Determine the [x, y] coordinate at the center of the cell enclosing the given text.  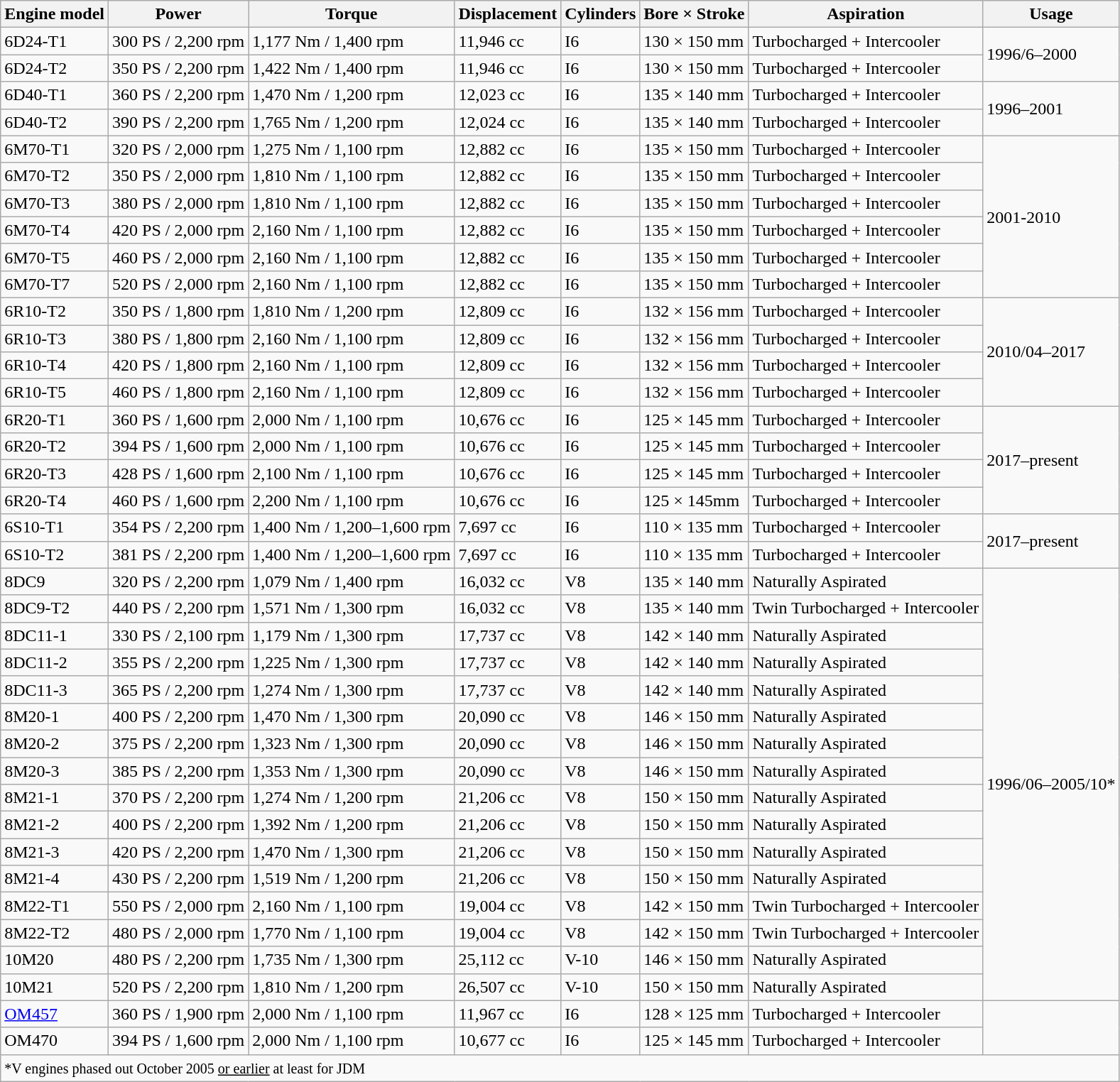
1,571 Nm / 1,300 rpm [352, 608]
8DC11-1 [55, 635]
350 PS / 2,200 rpm [179, 68]
25,112 cc [508, 960]
6R10-T4 [55, 366]
8M21-4 [55, 879]
330 PS / 2,100 rpm [179, 635]
420 PS / 2,000 rpm [179, 230]
350 PS / 2,000 rpm [179, 176]
8M20-1 [55, 716]
6R20-T2 [55, 447]
385 PS / 2,200 rpm [179, 770]
380 PS / 1,800 rpm [179, 339]
1,177 Nm / 1,400 rpm [352, 41]
320 PS / 2,000 rpm [179, 149]
10,677 cc [508, 1041]
390 PS / 2,200 rpm [179, 122]
380 PS / 2,000 rpm [179, 203]
8M21-1 [55, 798]
125 × 145mm [695, 501]
1996–2001 [1051, 109]
OM457 [55, 1014]
6S10-T1 [55, 528]
8M21-2 [55, 825]
10M20 [55, 960]
1996/6–2000 [1051, 55]
6M70-T2 [55, 176]
550 PS / 2,000 rpm [179, 906]
381 PS / 2,200 rpm [179, 554]
360 PS / 2,200 rpm [179, 95]
6R20-T1 [55, 420]
1,274 Nm / 1,300 rpm [352, 689]
6M70-T7 [55, 284]
1,735 Nm / 1,300 rpm [352, 960]
1,179 Nm / 1,300 rpm [352, 635]
Bore × Stroke [695, 14]
6D40-T2 [55, 122]
Usage [1051, 14]
11,967 cc [508, 1014]
2001-2010 [1051, 217]
375 PS / 2,200 rpm [179, 743]
460 PS / 1,600 rpm [179, 501]
12,023 cc [508, 95]
1,225 Nm / 1,300 rpm [352, 662]
12,024 cc [508, 122]
1,770 Nm / 1,100 rpm [352, 933]
2010/04–2017 [1051, 351]
520 PS / 2,200 rpm [179, 987]
Displacement [508, 14]
26,507 cc [508, 987]
320 PS / 2,200 rpm [179, 581]
Torque [352, 14]
6R10-T5 [55, 393]
OM470 [55, 1041]
Aspiration [866, 14]
1,519 Nm / 1,200 rpm [352, 879]
8DC9-T2 [55, 608]
1,079 Nm / 1,400 rpm [352, 581]
360 PS / 1,600 rpm [179, 420]
8M20-2 [55, 743]
430 PS / 2,200 rpm [179, 879]
8M22-T1 [55, 906]
480 PS / 2,200 rpm [179, 960]
360 PS / 1,900 rpm [179, 1014]
1,392 Nm / 1,200 rpm [352, 825]
Power [179, 14]
6R10-T2 [55, 311]
1,470 Nm / 1,200 rpm [352, 95]
350 PS / 1,800 rpm [179, 311]
6D24-T2 [55, 68]
10M21 [55, 987]
365 PS / 2,200 rpm [179, 689]
428 PS / 1,600 rpm [179, 474]
1,765 Nm / 1,200 rpm [352, 122]
8M20-3 [55, 770]
355 PS / 2,200 rpm [179, 662]
2,100 Nm / 1,100 rpm [352, 474]
128 × 125 mm [695, 1014]
6D40-T1 [55, 95]
420 PS / 2,200 rpm [179, 852]
6M70-T3 [55, 203]
6M70-T5 [55, 257]
8M21-3 [55, 852]
440 PS / 2,200 rpm [179, 608]
480 PS / 2,000 rpm [179, 933]
6S10-T2 [55, 554]
6R10-T3 [55, 339]
6D24-T1 [55, 41]
6R20-T4 [55, 501]
Cylinders [601, 14]
6M70-T1 [55, 149]
1,422 Nm / 1,400 rpm [352, 68]
1,275 Nm / 1,100 rpm [352, 149]
300 PS / 2,200 rpm [179, 41]
8DC11-2 [55, 662]
8M22-T2 [55, 933]
460 PS / 1,800 rpm [179, 393]
6M70-T4 [55, 230]
354 PS / 2,200 rpm [179, 528]
520 PS / 2,000 rpm [179, 284]
1,323 Nm / 1,300 rpm [352, 743]
6R20-T3 [55, 474]
1,353 Nm / 1,300 rpm [352, 770]
370 PS / 2,200 rpm [179, 798]
460 PS / 2,000 rpm [179, 257]
420 PS / 1,800 rpm [179, 366]
*V engines phased out October 2005 or earlier at least for JDM [560, 1068]
8DC9 [55, 581]
1,274 Nm / 1,200 rpm [352, 798]
1996/06–2005/10* [1051, 784]
8DC11-3 [55, 689]
Engine model [55, 14]
2,200 Nm / 1,100 rpm [352, 501]
